Pinpoint the cell where the given text exists, returning its [X, Y] midpoint coordinate. 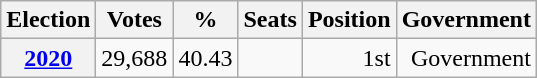
40.43 [206, 58]
Election [48, 20]
Position [349, 20]
2020 [48, 58]
29,688 [134, 58]
Votes [134, 20]
1st [349, 58]
Seats [270, 20]
% [206, 20]
